Extract the [x, y] coordinate from the center of the cell holding the provided text.  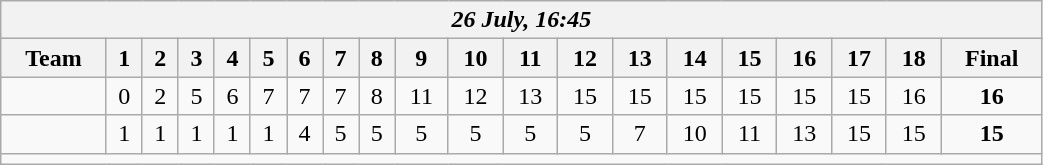
9 [422, 58]
0 [124, 96]
18 [914, 58]
3 [196, 58]
Team [54, 58]
17 [860, 58]
Final [992, 58]
26 July, 16:45 [522, 20]
14 [694, 58]
